Output the (x, y) coordinate of the center of the cell containing the given text.  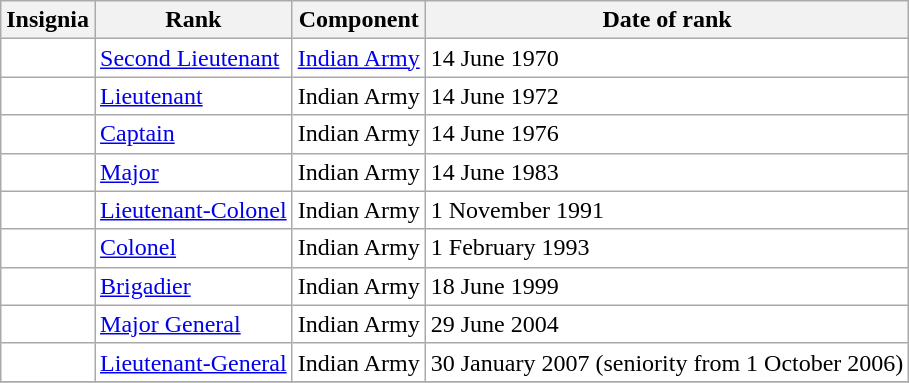
14 June 1976 (667, 134)
18 June 1999 (667, 286)
Insignia (48, 20)
Colonel (194, 248)
Lieutenant-General (194, 362)
Lieutenant-Colonel (194, 210)
1 February 1993 (667, 248)
Component (358, 20)
Major (194, 172)
Captain (194, 134)
Major General (194, 324)
29 June 2004 (667, 324)
Date of rank (667, 20)
Brigadier (194, 286)
1 November 1991 (667, 210)
14 June 1972 (667, 96)
14 June 1970 (667, 58)
Second Lieutenant (194, 58)
Lieutenant (194, 96)
14 June 1983 (667, 172)
Rank (194, 20)
30 January 2007 (seniority from 1 October 2006) (667, 362)
